Search for the cell housing the specified text and yield its (x, y) center coordinate. 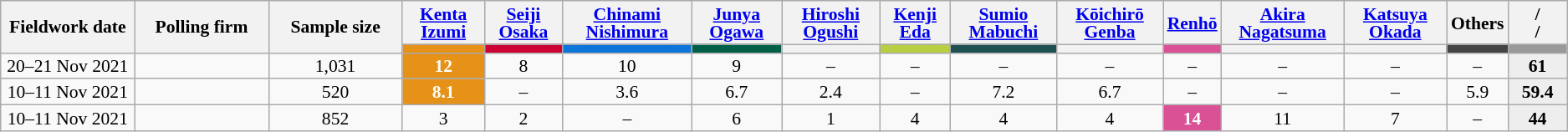
// (1538, 23)
3 (443, 119)
8 (524, 65)
Chinami Nishimura (627, 23)
Fieldwork date (68, 27)
Sumio Mabuchi (1004, 23)
Others (1478, 23)
44 (1538, 119)
2 (524, 119)
Kenji Eda (915, 23)
14 (1193, 119)
6 (737, 119)
Katsuya Okada (1395, 23)
Junya Ogawa (737, 23)
20–21 Nov 2021 (68, 65)
7.2 (1004, 92)
1,031 (335, 65)
520 (335, 92)
9 (737, 65)
61 (1538, 65)
2.4 (831, 92)
12 (443, 65)
Akira Nagatsuma (1283, 23)
Polling firm (202, 27)
Hiroshi Ogushi (831, 23)
7 (1395, 119)
Sample size (335, 27)
852 (335, 119)
11 (1283, 119)
Kenta Izumi (443, 23)
Seiji Osaka (524, 23)
8.1 (443, 92)
Renhō (1193, 23)
Kōichirō Genba (1109, 23)
3.6 (627, 92)
5.9 (1478, 92)
1 (831, 119)
59.4 (1538, 92)
10 (627, 65)
